Scan for the cell matching the given text and deliver its [x, y] coordinate at center. 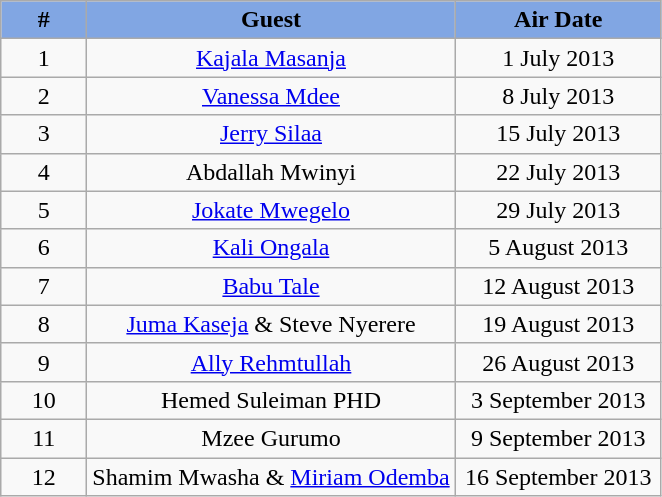
12 [44, 477]
29 July 2013 [558, 210]
Juma Kaseja & Steve Nyerere [271, 324]
# [44, 20]
16 September 2013 [558, 477]
11 [44, 438]
9 [44, 362]
10 [44, 400]
Hemed Suleiman PHD [271, 400]
5 August 2013 [558, 248]
3 [44, 134]
8 [44, 324]
Vanessa Mdee [271, 96]
Shamim Mwasha & Miriam Odemba [271, 477]
Kajala Masanja [271, 58]
6 [44, 248]
19 August 2013 [558, 324]
7 [44, 286]
Jerry Silaa [271, 134]
Mzee Gurumo [271, 438]
2 [44, 96]
Kali Ongala [271, 248]
22 July 2013 [558, 172]
Jokate Mwegelo [271, 210]
3 September 2013 [558, 400]
5 [44, 210]
Ally Rehmtullah [271, 362]
9 September 2013 [558, 438]
1 July 2013 [558, 58]
Air Date [558, 20]
15 July 2013 [558, 134]
8 July 2013 [558, 96]
26 August 2013 [558, 362]
4 [44, 172]
Abdallah Mwinyi [271, 172]
1 [44, 58]
12 August 2013 [558, 286]
Guest [271, 20]
Babu Tale [271, 286]
